Provide the (X, Y) coordinate of the cell's center where the given text is located.  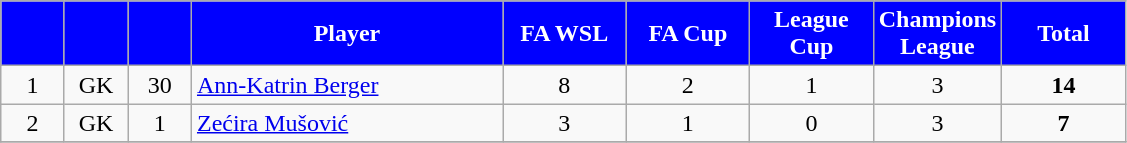
Ann-Katrin Berger (346, 85)
Champions League (937, 34)
0 (812, 123)
Player (346, 34)
8 (564, 85)
FA WSL (564, 34)
Total (1064, 34)
League Cup (812, 34)
14 (1064, 85)
7 (1064, 123)
Zećira Mušović (346, 123)
FA Cup (688, 34)
30 (160, 85)
